Identify which cell holds the provided text, then report its [X, Y] central coordinate. 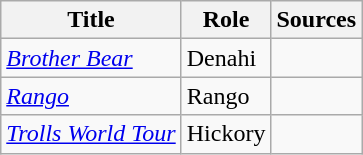
Brother Bear [91, 58]
Sources [316, 20]
Denahi [226, 58]
Role [226, 20]
Hickory [226, 134]
Title [91, 20]
Trolls World Tour [91, 134]
